Search for the cell housing the specified text and yield its (X, Y) center coordinate. 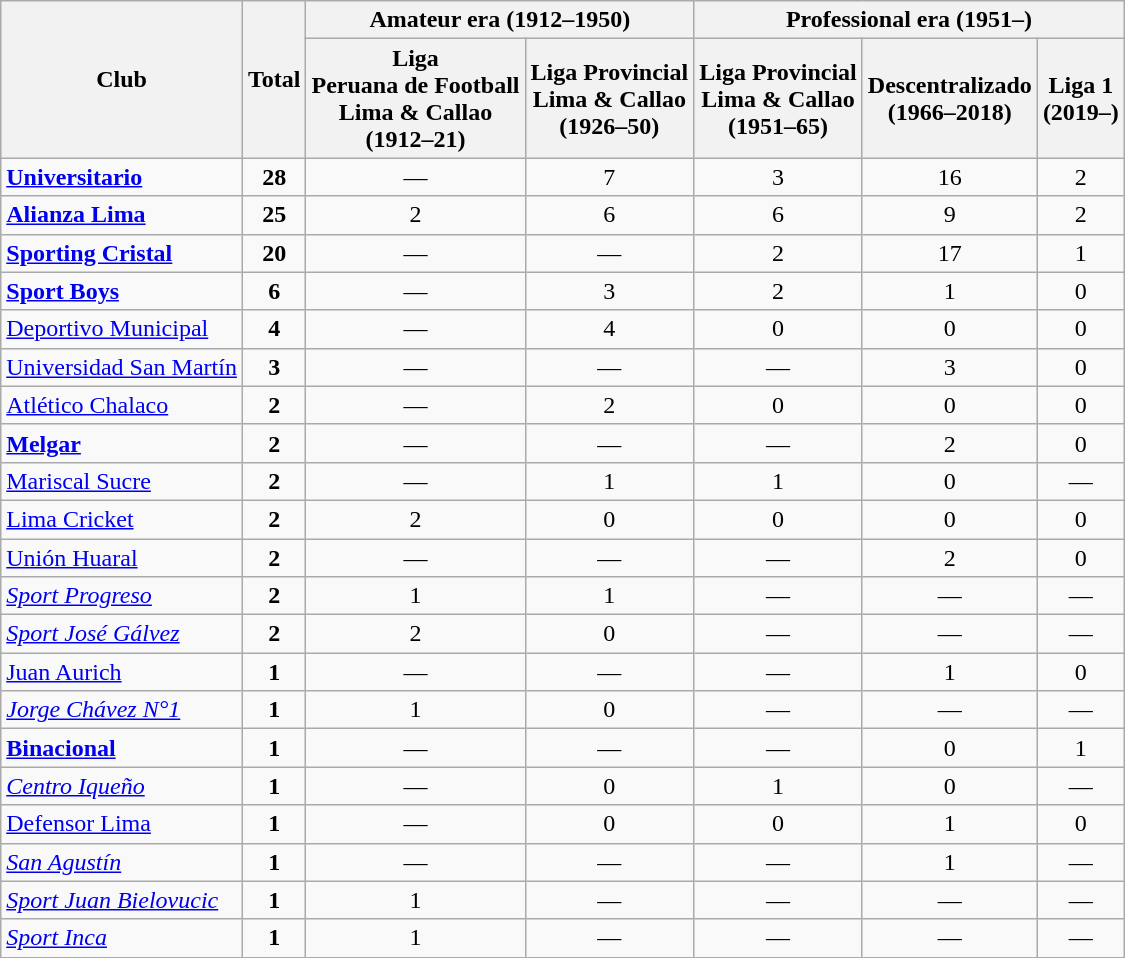
9 (950, 215)
Universidad San Martín (122, 367)
Club (122, 80)
Juan Aurich (122, 672)
7 (610, 177)
Liga Peruana de FootballLima & Callao (1912–21) (416, 98)
20 (274, 253)
Amateur era (1912–1950) (500, 20)
Professional era (1951–) (910, 20)
Liga ProvincialLima & Callao (1926–50) (610, 98)
Liga ProvincialLima & Callao(1951–65) (778, 98)
Sport Juan Bielovucic (122, 900)
Lima Cricket (122, 519)
Centro Iqueño (122, 786)
Mariscal Sucre (122, 481)
17 (950, 253)
Atlético Chalaco (122, 405)
Universitario (122, 177)
Sport Boys (122, 291)
Sport Inca (122, 938)
16 (950, 177)
25 (274, 215)
Sport Progreso (122, 596)
Unión Huaral (122, 557)
Liga 1(2019–) (1080, 98)
Defensor Lima (122, 824)
Jorge Chávez N°1 (122, 710)
San Agustín (122, 862)
Deportivo Municipal (122, 329)
Melgar (122, 443)
Sport José Gálvez (122, 634)
Alianza Lima (122, 215)
Binacional (122, 748)
Sporting Cristal (122, 253)
Descentralizado(1966–2018) (950, 98)
Total (274, 80)
28 (274, 177)
